Find where the given text appears and provide that cell's center as (x, y) coordinate. 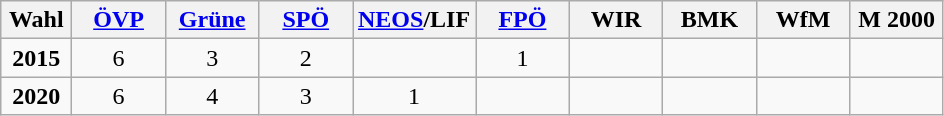
4 (212, 96)
Grüne (212, 20)
NEOS/LIF (414, 20)
Wahl (36, 20)
WfM (803, 20)
FPÖ (523, 20)
M 2000 (897, 20)
ÖVP (119, 20)
2020 (36, 96)
SPÖ (306, 20)
BMK (710, 20)
WIR (616, 20)
2015 (36, 58)
2 (306, 58)
